Return the (X, Y) coordinate for the center point of the cell that contains the specified text.  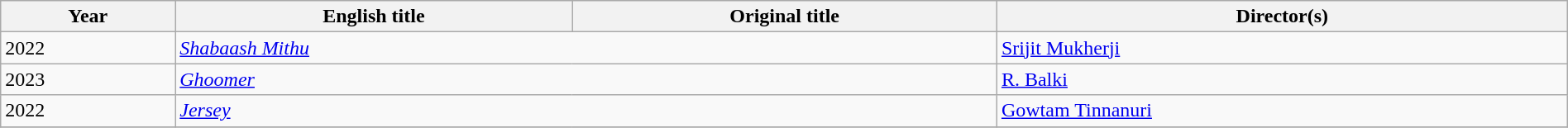
Jersey (586, 111)
Director(s) (1282, 17)
2023 (88, 79)
English title (374, 17)
Shabaash Mithu (586, 48)
Gowtam Tinnanuri (1282, 111)
Original title (784, 17)
Ghoomer (586, 79)
Year (88, 17)
Srijit Mukherji (1282, 48)
R. Balki (1282, 79)
